Provide the (x, y) coordinate of the cell's center where the given text is located.  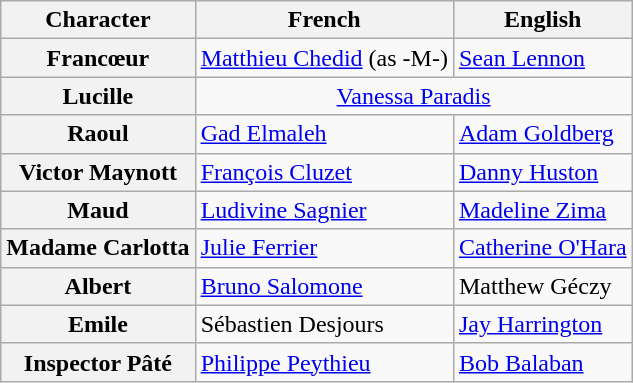
English (542, 20)
Matthew Géczy (542, 286)
Maud (98, 210)
Victor Maynott (98, 172)
Inspector Pâté (98, 362)
Bob Balaban (542, 362)
Philippe Peythieu (324, 362)
Sean Lennon (542, 58)
Vanessa Paradis (414, 96)
Ludivine Sagnier (324, 210)
Character (98, 20)
Jay Harrington (542, 324)
Francœur (98, 58)
Albert (98, 286)
Emile (98, 324)
Gad Elmaleh (324, 134)
Adam Goldberg (542, 134)
Raoul (98, 134)
Madeline Zima (542, 210)
Bruno Salomone (324, 286)
Catherine O'Hara (542, 248)
French (324, 20)
Lucille (98, 96)
Danny Huston (542, 172)
François Cluzet (324, 172)
Madame Carlotta (98, 248)
Matthieu Chedid (as -M-) (324, 58)
Julie Ferrier (324, 248)
Sébastien Desjours (324, 324)
